Return (x, y) of the center of cell containing provided text 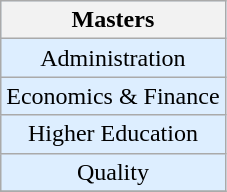
Quality (113, 172)
Economics & Finance (113, 96)
Administration (113, 58)
Masters (113, 20)
Higher Education (113, 134)
